From the cell containing the given text, extract its center point as (X, Y) coordinate. 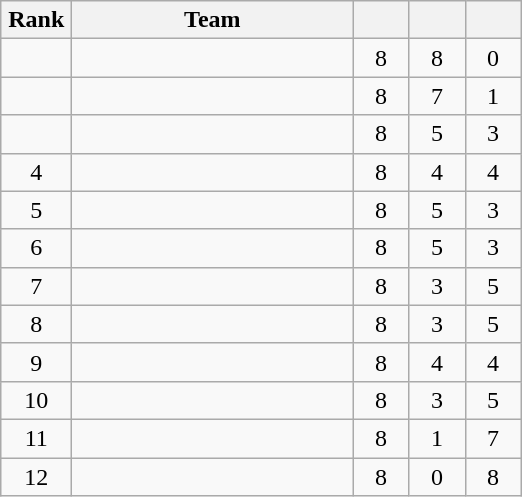
10 (36, 400)
Team (212, 20)
Rank (36, 20)
12 (36, 477)
6 (36, 248)
11 (36, 438)
9 (36, 362)
